Identify which cell holds the provided text, then report its (X, Y) central coordinate. 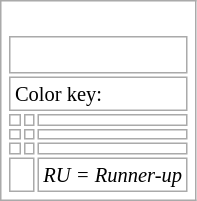
Color key: (98, 94)
RU = Runner-up (113, 174)
Color key: RU = Runner-up (98, 101)
